Locate the cell with the specified text and output its (x, y) center coordinate. 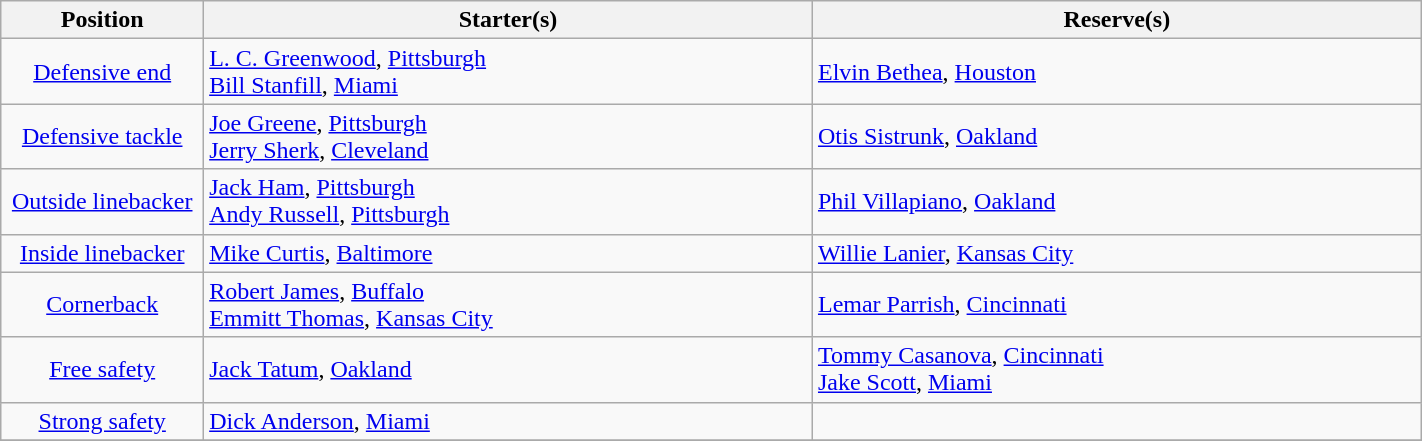
Elvin Bethea, Houston (1116, 72)
Mike Curtis, Baltimore (508, 253)
Outside linebacker (102, 202)
Inside linebacker (102, 253)
Defensive end (102, 72)
Defensive tackle (102, 136)
Free safety (102, 370)
Strong safety (102, 421)
Willie Lanier, Kansas City (1116, 253)
Starter(s) (508, 20)
Position (102, 20)
Reserve(s) (1116, 20)
Tommy Casanova, Cincinnati Jake Scott, Miami (1116, 370)
Lemar Parrish, Cincinnati (1116, 304)
Robert James, Buffalo Emmitt Thomas, Kansas City (508, 304)
Cornerback (102, 304)
Otis Sistrunk, Oakland (1116, 136)
L. C. Greenwood, Pittsburgh Bill Stanfill, Miami (508, 72)
Joe Greene, Pittsburgh Jerry Sherk, Cleveland (508, 136)
Phil Villapiano, Oakland (1116, 202)
Jack Ham, Pittsburgh Andy Russell, Pittsburgh (508, 202)
Dick Anderson, Miami (508, 421)
Jack Tatum, Oakland (508, 370)
